From the cell containing the given text, extract its center point as [X, Y] coordinate. 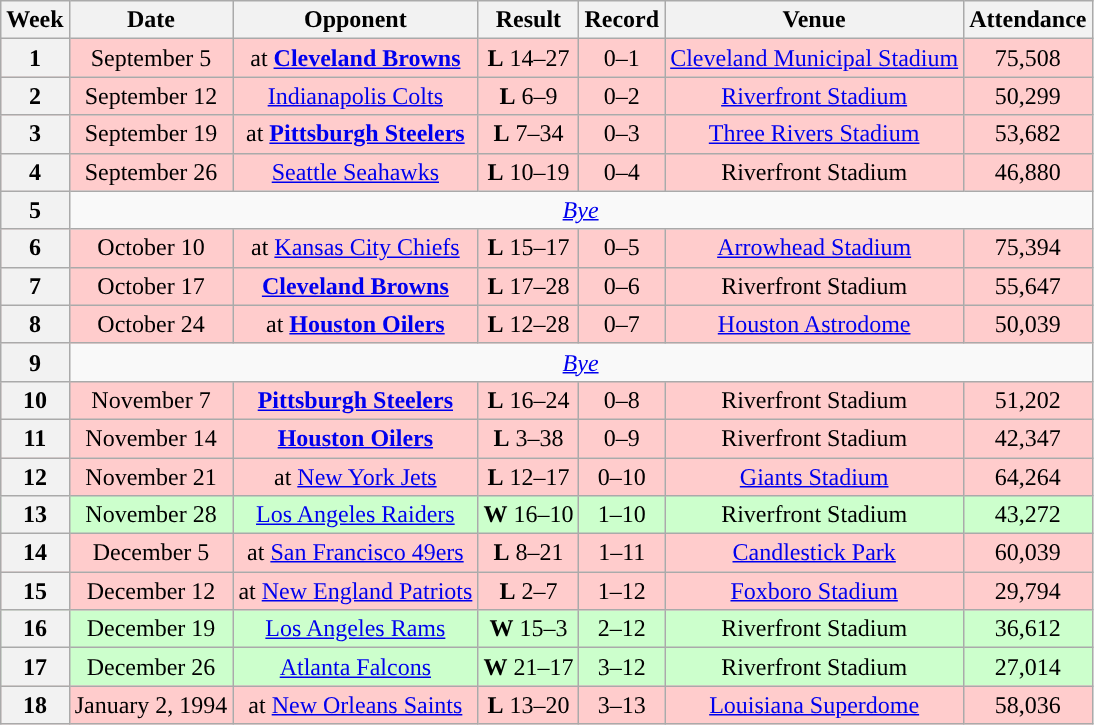
L 13–20 [528, 705]
53,682 [1028, 134]
3–13 [622, 705]
0–9 [622, 438]
4 [35, 172]
December 5 [151, 553]
0–8 [622, 400]
9 [35, 362]
Record [622, 20]
50,039 [1028, 324]
Three Rivers Stadium [814, 134]
L 12–17 [528, 477]
Arrowhead Stadium [814, 248]
Foxboro Stadium [814, 591]
11 [35, 438]
51,202 [1028, 400]
November 7 [151, 400]
17 [35, 667]
L 6–9 [528, 96]
2–12 [622, 629]
Date [151, 20]
September 26 [151, 172]
1–11 [622, 553]
Seattle Seahawks [356, 172]
5 [35, 210]
L 12–28 [528, 324]
L 14–27 [528, 58]
42,347 [1028, 438]
60,039 [1028, 553]
Candlestick Park [814, 553]
Giants Stadium [814, 477]
0–6 [622, 286]
Venue [814, 20]
18 [35, 705]
Pittsburgh Steelers [356, 400]
Attendance [1028, 20]
0–4 [622, 172]
3 [35, 134]
October 24 [151, 324]
75,508 [1028, 58]
September 12 [151, 96]
at San Francisco 49ers [356, 553]
Opponent [356, 20]
November 28 [151, 515]
November 21 [151, 477]
September 5 [151, 58]
2 [35, 96]
December 26 [151, 667]
Louisiana Superdome [814, 705]
0–7 [622, 324]
0–10 [622, 477]
46,880 [1028, 172]
W 16–10 [528, 515]
W 21–17 [528, 667]
27,014 [1028, 667]
Cleveland Browns [356, 286]
Week [35, 20]
1–10 [622, 515]
16 [35, 629]
L 7–34 [528, 134]
13 [35, 515]
L 17–28 [528, 286]
Los Angeles Rams [356, 629]
January 2, 1994 [151, 705]
0–1 [622, 58]
L 10–19 [528, 172]
12 [35, 477]
at Cleveland Browns [356, 58]
at New Orleans Saints [356, 705]
1–12 [622, 591]
Indianapolis Colts [356, 96]
0–3 [622, 134]
L 2–7 [528, 591]
58,036 [1028, 705]
14 [35, 553]
Atlanta Falcons [356, 667]
L 8–21 [528, 553]
L 15–17 [528, 248]
64,264 [1028, 477]
W 15–3 [528, 629]
at Pittsburgh Steelers [356, 134]
55,647 [1028, 286]
29,794 [1028, 591]
October 17 [151, 286]
at New England Patriots [356, 591]
October 10 [151, 248]
L 3–38 [528, 438]
43,272 [1028, 515]
Houston Oilers [356, 438]
1 [35, 58]
0–2 [622, 96]
Los Angeles Raiders [356, 515]
3–12 [622, 667]
at New York Jets [356, 477]
36,612 [1028, 629]
Houston Astrodome [814, 324]
8 [35, 324]
15 [35, 591]
at Kansas City Chiefs [356, 248]
December 12 [151, 591]
50,299 [1028, 96]
6 [35, 248]
L 16–24 [528, 400]
September 19 [151, 134]
Cleveland Municipal Stadium [814, 58]
0–5 [622, 248]
at Houston Oilers [356, 324]
December 19 [151, 629]
Result [528, 20]
10 [35, 400]
75,394 [1028, 248]
7 [35, 286]
November 14 [151, 438]
